Scan for the cell matching the given text and deliver its [x, y] coordinate at center. 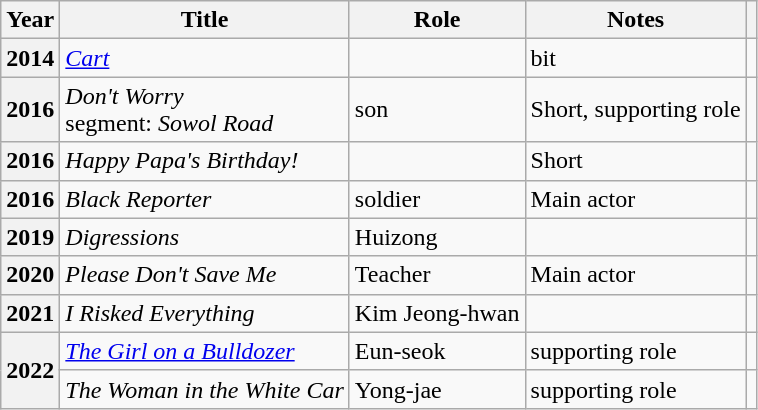
Role [437, 20]
Please Don't Save Me [205, 275]
2019 [30, 237]
Cart [205, 58]
Don't Worrysegment: Sowol Road [205, 110]
The Woman in the White Car [205, 389]
Teacher [437, 275]
2022 [30, 370]
Eun-seok [437, 351]
Happy Papa's Birthday! [205, 161]
son [437, 110]
The Girl on a Bulldozer [205, 351]
Notes [636, 20]
Year [30, 20]
I Risked Everything [205, 313]
2021 [30, 313]
Kim Jeong-hwan [437, 313]
Black Reporter [205, 199]
Digressions [205, 237]
2014 [30, 58]
Title [205, 20]
Short [636, 161]
Short, supporting role [636, 110]
2020 [30, 275]
soldier [437, 199]
bit [636, 58]
Yong-jae [437, 389]
Huizong [437, 237]
